Locate the cell with the specified text and output its (x, y) center coordinate. 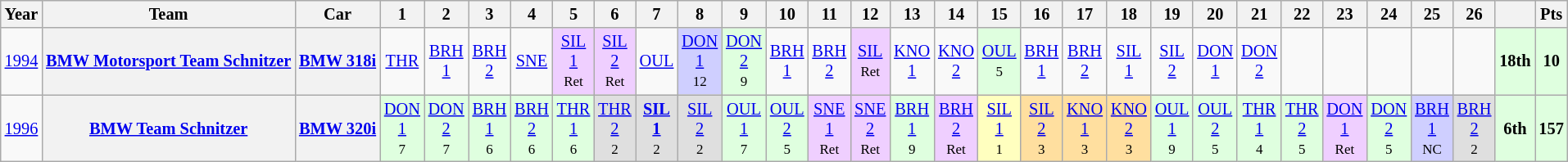
DON1Ret (1344, 128)
SILRet (870, 61)
BRH1NC (1432, 128)
DON17 (402, 128)
KNO1 (912, 61)
12 (870, 14)
8 (700, 14)
26 (1475, 14)
SNE2Ret (870, 128)
SNE (532, 61)
13 (912, 14)
BRH2Ret (956, 128)
DON2 (1259, 61)
KNO13 (1085, 128)
DON29 (744, 61)
SNE1Ret (830, 128)
BMW Team Schnitzer (169, 128)
KNO23 (1129, 128)
BRH26 (532, 128)
THR (402, 61)
18th (1515, 61)
BRH19 (912, 128)
7 (657, 14)
THR16 (573, 128)
DON112 (700, 61)
SIL23 (1042, 128)
OUL5 (999, 61)
SIL22 (700, 128)
25 (1432, 14)
BMW 318i (338, 61)
SIL12 (657, 128)
157 (1552, 128)
THR22 (614, 128)
6 (614, 14)
14 (956, 14)
21 (1259, 14)
3 (490, 14)
19 (1172, 14)
24 (1389, 14)
Pts (1552, 14)
1 (402, 14)
4 (532, 14)
Car (338, 14)
DON27 (446, 128)
2 (446, 14)
1994 (21, 61)
OUL17 (744, 128)
Team (169, 14)
11 (830, 14)
16 (1042, 14)
17 (1085, 14)
22 (1302, 14)
DON25 (1389, 128)
BRH22 (1475, 128)
SIL2 (1172, 61)
5 (573, 14)
THR14 (1259, 128)
18 (1129, 14)
23 (1344, 14)
KNO2 (956, 61)
THR25 (1302, 128)
OUL (657, 61)
SIL11 (999, 128)
20 (1215, 14)
1996 (21, 128)
Year (21, 14)
BMW 320i (338, 128)
OUL19 (1172, 128)
9 (744, 14)
15 (999, 14)
SIL2Ret (614, 61)
BMW Motorsport Team Schnitzer (169, 61)
SIL1Ret (573, 61)
DON1 (1215, 61)
SIL1 (1129, 61)
6th (1515, 128)
BRH16 (490, 128)
